Search for the cell housing the specified text and yield its [x, y] center coordinate. 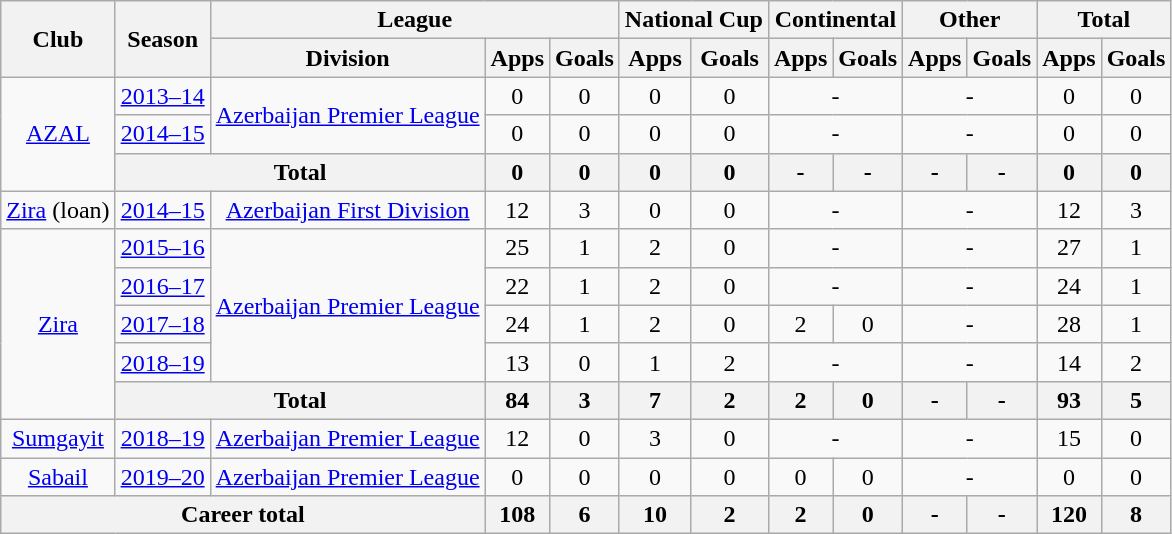
2013–14 [162, 96]
7 [655, 400]
10 [655, 515]
2015–16 [162, 248]
120 [1069, 515]
22 [517, 286]
5 [1136, 400]
Zira (loan) [58, 210]
AZAL [58, 134]
27 [1069, 248]
Sumgayit [58, 438]
Zira [58, 324]
Other [970, 20]
League [414, 20]
Season [162, 39]
Career total [243, 515]
Club [58, 39]
14 [1069, 362]
93 [1069, 400]
6 [585, 515]
15 [1069, 438]
2019–20 [162, 477]
28 [1069, 324]
Azerbaijan First Division [348, 210]
Division [348, 58]
84 [517, 400]
National Cup [694, 20]
8 [1136, 515]
Continental [835, 20]
2017–18 [162, 324]
108 [517, 515]
2016–17 [162, 286]
13 [517, 362]
Sabail [58, 477]
25 [517, 248]
